Identify which cell holds the provided text, then report its (x, y) central coordinate. 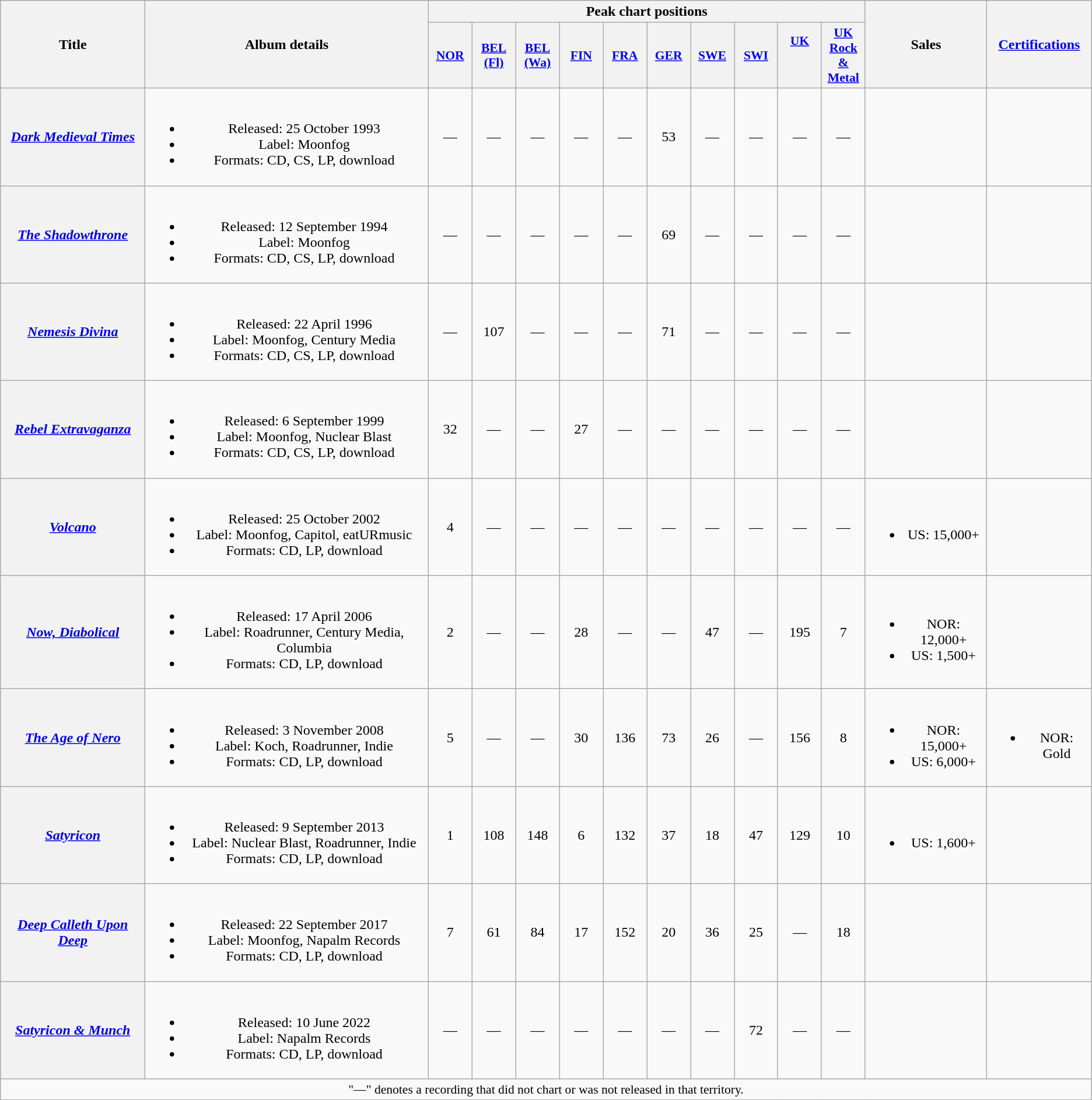
GER (668, 55)
84 (538, 933)
Peak chart positions (646, 12)
20 (668, 933)
NOR: 15,000+US: 6,000+ (926, 738)
27 (581, 429)
17 (581, 933)
Deep Calleth Upon Deep (73, 933)
32 (450, 429)
Certifications (1039, 44)
The Shadowthrone (73, 235)
148 (538, 834)
30 (581, 738)
108 (494, 834)
Released: 25 October 2002Label: Moonfog, Capitol, eatURmusicFormats: CD, LP, download (287, 526)
NOR (450, 55)
Released: 25 October 1993Label: MoonfogFormats: CD, CS, LP, download (287, 137)
UK (799, 55)
BEL (Fl) (494, 55)
136 (625, 738)
Sales (926, 44)
69 (668, 235)
NOR: Gold (1039, 738)
Released: 17 April 2006Label: Roadrunner, Century Media, ColumbiaFormats: CD, LP, download (287, 632)
Released: 22 September 2017Label: Moonfog, Napalm RecordsFormats: CD, LP, download (287, 933)
53 (668, 137)
6 (581, 834)
FRA (625, 55)
The Age of Nero (73, 738)
10 (843, 834)
5 (450, 738)
26 (713, 738)
Released: 12 September 1994Label: MoonfogFormats: CD, CS, LP, download (287, 235)
152 (625, 933)
156 (799, 738)
NOR: 12,000+US: 1,500+ (926, 632)
37 (668, 834)
8 (843, 738)
195 (799, 632)
129 (799, 834)
28 (581, 632)
FIN (581, 55)
61 (494, 933)
1 (450, 834)
107 (494, 331)
Satyricon & Munch (73, 1031)
Nemesis Divina (73, 331)
SWI (756, 55)
36 (713, 933)
"—" denotes a recording that did not chart or was not released in that territory. (546, 1089)
Volcano (73, 526)
4 (450, 526)
Released: 3 November 2008Label: Koch, Roadrunner, IndieFormats: CD, LP, download (287, 738)
SWE (713, 55)
Title (73, 44)
US: 1,600+ (926, 834)
25 (756, 933)
Released: 9 September 2013Label: Nuclear Blast, Roadrunner, IndieFormats: CD, LP, download (287, 834)
Rebel Extravaganza (73, 429)
BEL (Wa) (538, 55)
2 (450, 632)
UK Rock & Metal (843, 55)
Now, Diabolical (73, 632)
Released: 10 June 2022Label: Napalm RecordsFormats: CD, LP, download (287, 1031)
Released: 6 September 1999Label: Moonfog, Nuclear BlastFormats: CD, CS, LP, download (287, 429)
Released: 22 April 1996Label: Moonfog, Century MediaFormats: CD, CS, LP, download (287, 331)
72 (756, 1031)
71 (668, 331)
Dark Medieval Times (73, 137)
Album details (287, 44)
Satyricon (73, 834)
73 (668, 738)
132 (625, 834)
US: 15,000+ (926, 526)
